Search for the cell housing the specified text and yield its (X, Y) center coordinate. 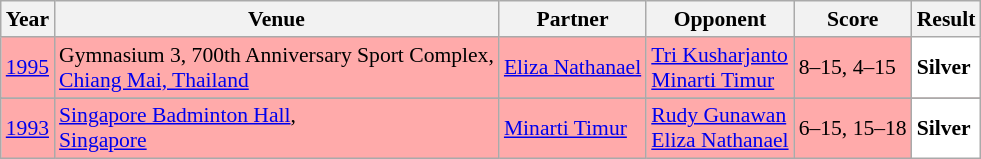
Partner (572, 19)
Score (853, 19)
Singapore Badminton Hall,Singapore (276, 128)
Year (28, 19)
Venue (276, 19)
8–15, 4–15 (853, 68)
Minarti Timur (572, 128)
Result (946, 19)
Gymnasium 3, 700th Anniversary Sport Complex,Chiang Mai, Thailand (276, 68)
1993 (28, 128)
Eliza Nathanael (572, 68)
Rudy Gunawan Eliza Nathanael (720, 128)
6–15, 15–18 (853, 128)
Tri Kusharjanto Minarti Timur (720, 68)
Opponent (720, 19)
1995 (28, 68)
